Detect which cell encompasses the target text, then output its (x, y) center coordinate. 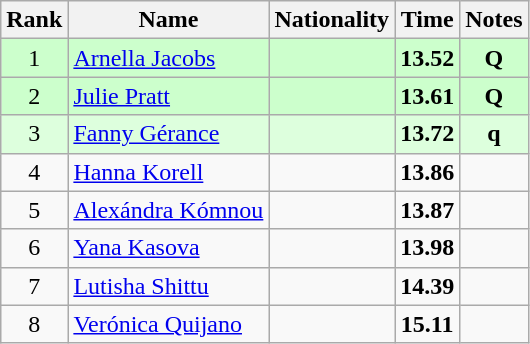
Nationality (332, 20)
Rank (34, 20)
13.52 (428, 58)
Verónica Quijano (168, 324)
6 (34, 248)
13.98 (428, 248)
Alexándra Kómnou (168, 210)
7 (34, 286)
15.11 (428, 324)
Notes (494, 20)
1 (34, 58)
Arnella Jacobs (168, 58)
4 (34, 172)
Yana Kasova (168, 248)
q (494, 134)
8 (34, 324)
Julie Pratt (168, 96)
13.86 (428, 172)
Lutisha Shittu (168, 286)
Name (168, 20)
Time (428, 20)
5 (34, 210)
13.72 (428, 134)
2 (34, 96)
Fanny Gérance (168, 134)
Hanna Korell (168, 172)
13.61 (428, 96)
13.87 (428, 210)
3 (34, 134)
14.39 (428, 286)
